For the text-containing cell, return its midpoint in [X, Y] coordinate format. 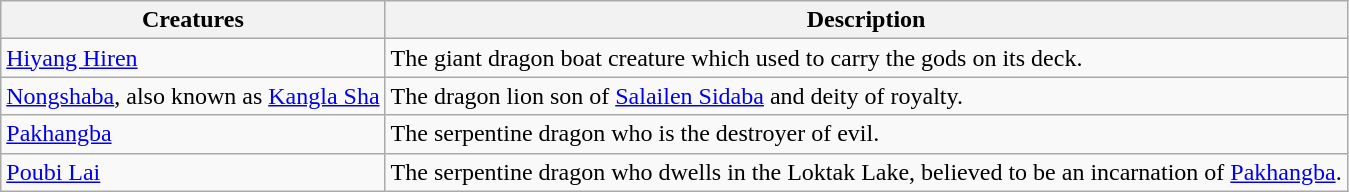
Poubi Lai [193, 172]
Pakhangba [193, 134]
The dragon lion son of Salailen Sidaba and deity of royalty. [866, 96]
The serpentine dragon who dwells in the Loktak Lake, believed to be an incarnation of Pakhangba. [866, 172]
Creatures [193, 20]
Nongshaba, also known as Kangla Sha [193, 96]
Hiyang Hiren [193, 58]
Description [866, 20]
The serpentine dragon who is the destroyer of evil. [866, 134]
The giant dragon boat creature which used to carry the gods on its deck. [866, 58]
